Return (x, y) of the center of cell containing provided text 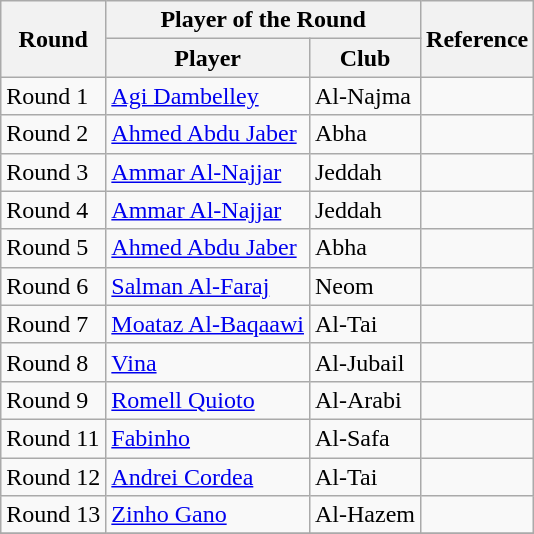
Round 3 (54, 172)
Round 4 (54, 210)
Round 12 (54, 477)
Moataz Al-Baqaawi (208, 324)
Fabinho (208, 438)
Al-Arabi (364, 400)
Al-Najma (364, 96)
Round 5 (54, 248)
Reference (478, 39)
Round 11 (54, 438)
Club (364, 58)
Player (208, 58)
Player of the Round (264, 20)
Round 2 (54, 134)
Al-Jubail (364, 362)
Vina (208, 362)
Al-Hazem (364, 515)
Zinho Gano (208, 515)
Al-Safa (364, 438)
Neom (364, 286)
Round 13 (54, 515)
Salman Al-Faraj (208, 286)
Romell Quioto (208, 400)
Round 1 (54, 96)
Andrei Cordea (208, 477)
Agi Dambelley (208, 96)
Round (54, 39)
Round 6 (54, 286)
Round 7 (54, 324)
Round 8 (54, 362)
Round 9 (54, 400)
